Identify which cell holds the provided text, then report its [X, Y] central coordinate. 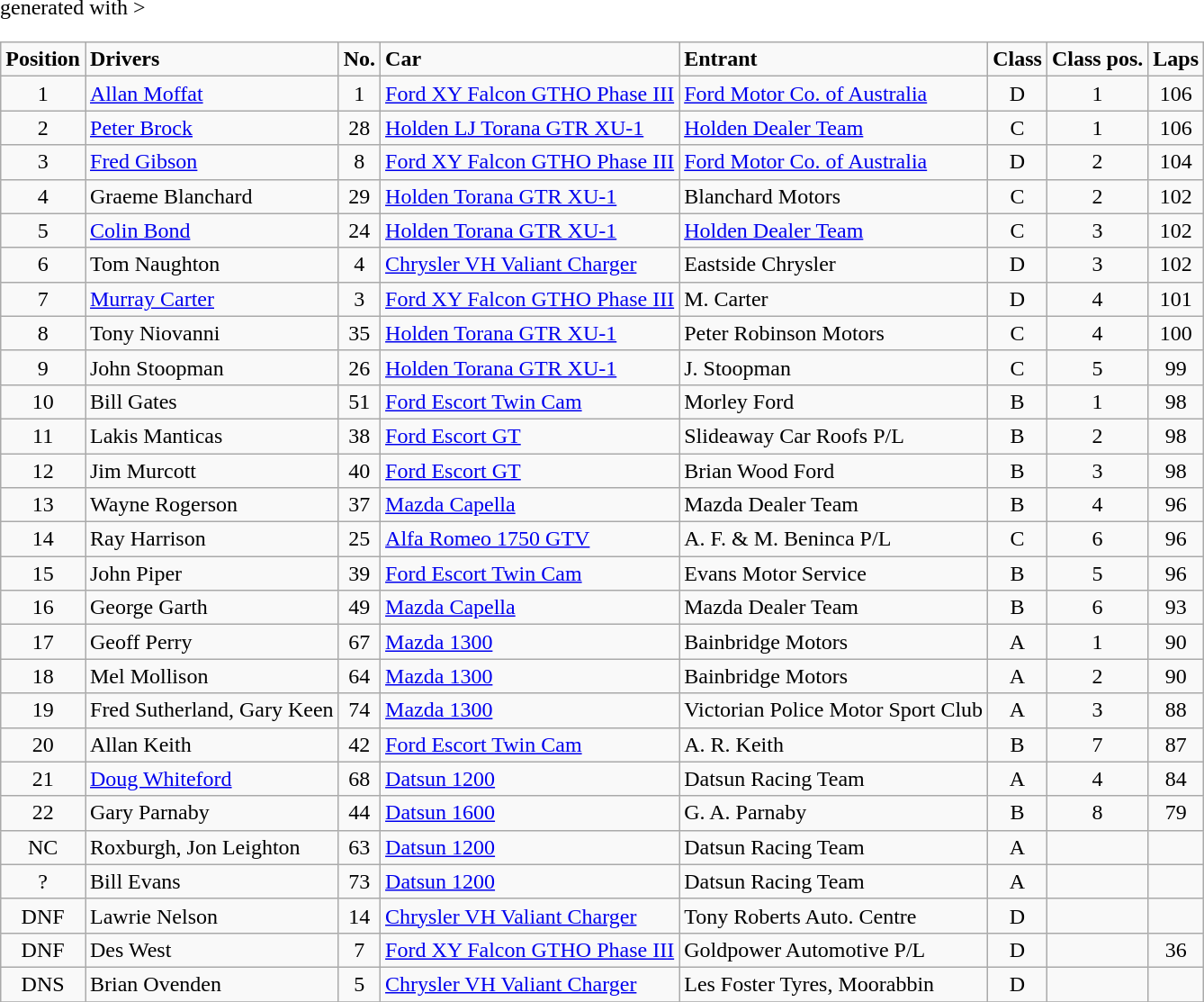
84 [1176, 779]
Bill Evans [211, 881]
Gary Parnaby [211, 813]
Holden LJ Torana GTR XU-1 [530, 128]
Des West [211, 950]
Brian Wood Ford [833, 471]
Fred Sutherland, Gary Keen [211, 710]
Evans Motor Service [833, 573]
Class pos. [1097, 59]
Ray Harrison [211, 539]
DNS [43, 984]
22 [43, 813]
36 [1176, 950]
Brian Ovenden [211, 984]
John Piper [211, 573]
104 [1176, 162]
99 [1176, 367]
63 [359, 847]
39 [359, 573]
11 [43, 436]
93 [1176, 608]
18 [43, 676]
Peter Brock [211, 128]
Alfa Romeo 1750 GTV [530, 539]
Mel Mollison [211, 676]
9 [43, 367]
100 [1176, 333]
Tony Roberts Auto. Centre [833, 916]
25 [359, 539]
74 [359, 710]
87 [1176, 745]
Roxburgh, Jon Leighton [211, 847]
Morley Ford [833, 402]
Datsun 1600 [530, 813]
Slideaway Car Roofs P/L [833, 436]
Car [530, 59]
Jim Murcott [211, 471]
64 [359, 676]
28 [359, 128]
44 [359, 813]
Eastside Chrysler [833, 265]
49 [359, 608]
Colin Bond [211, 230]
68 [359, 779]
G. A. Parnaby [833, 813]
Victorian Police Motor Sport Club [833, 710]
73 [359, 881]
16 [43, 608]
19 [43, 710]
Blanchard Motors [833, 196]
Bill Gates [211, 402]
101 [1176, 299]
Lawrie Nelson [211, 916]
M. Carter [833, 299]
Tom Naughton [211, 265]
15 [43, 573]
35 [359, 333]
A. R. Keith [833, 745]
Les Foster Tyres, Moorabbin [833, 984]
J. Stoopman [833, 367]
Peter Robinson Motors [833, 333]
40 [359, 471]
Murray Carter [211, 299]
Class [1018, 59]
John Stoopman [211, 367]
17 [43, 642]
NC [43, 847]
29 [359, 196]
George Garth [211, 608]
24 [359, 230]
Wayne Rogerson [211, 505]
12 [43, 471]
21 [43, 779]
Position [43, 59]
Fred Gibson [211, 162]
10 [43, 402]
Doug Whiteford [211, 779]
Graeme Blanchard [211, 196]
79 [1176, 813]
67 [359, 642]
Laps [1176, 59]
13 [43, 505]
Goldpower Automotive P/L [833, 950]
37 [359, 505]
51 [359, 402]
26 [359, 367]
38 [359, 436]
42 [359, 745]
Lakis Manticas [211, 436]
Allan Moffat [211, 94]
Allan Keith [211, 745]
Tony Niovanni [211, 333]
20 [43, 745]
Geoff Perry [211, 642]
? [43, 881]
Drivers [211, 59]
A. F. & M. Beninca P/L [833, 539]
No. [359, 59]
Entrant [833, 59]
88 [1176, 710]
